From the cell containing the given text, extract its center point as [X, Y] coordinate. 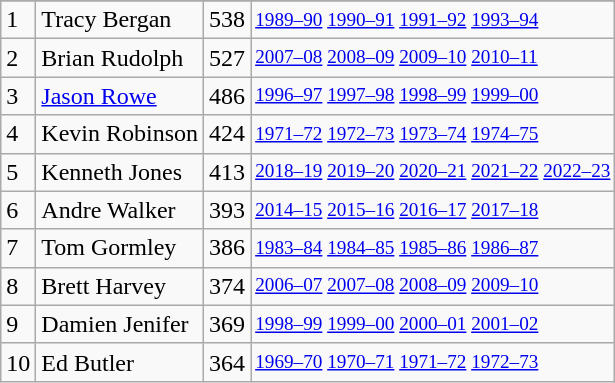
7 [18, 248]
4 [18, 134]
Kevin Robinson [120, 134]
2006–07 2007–08 2008–09 2009–10 [433, 286]
1989–90 1990–91 1991–92 1993–94 [433, 20]
1996–97 1997–98 1998–99 1999–00 [433, 96]
393 [228, 210]
Brett Harvey [120, 286]
Damien Jenifer [120, 324]
5 [18, 172]
Ed Butler [120, 362]
3 [18, 96]
Jason Rowe [120, 96]
424 [228, 134]
6 [18, 210]
2007–08 2008–09 2009–10 2010–11 [433, 58]
2018–19 2019–20 2020–21 2021–22 2022–23 [433, 172]
1983–84 1984–85 1985–86 1986–87 [433, 248]
Kenneth Jones [120, 172]
Andre Walker [120, 210]
1998–99 1999–00 2000–01 2001–02 [433, 324]
Brian Rudolph [120, 58]
Tom Gormley [120, 248]
8 [18, 286]
413 [228, 172]
486 [228, 96]
9 [18, 324]
1 [18, 20]
10 [18, 362]
Tracy Bergan [120, 20]
369 [228, 324]
1971–72 1972–73 1973–74 1974–75 [433, 134]
538 [228, 20]
386 [228, 248]
364 [228, 362]
374 [228, 286]
1969–70 1970–71 1971–72 1972–73 [433, 362]
2014–15 2015–16 2016–17 2017–18 [433, 210]
2 [18, 58]
527 [228, 58]
